For the text-containing cell, return its midpoint in [x, y] coordinate format. 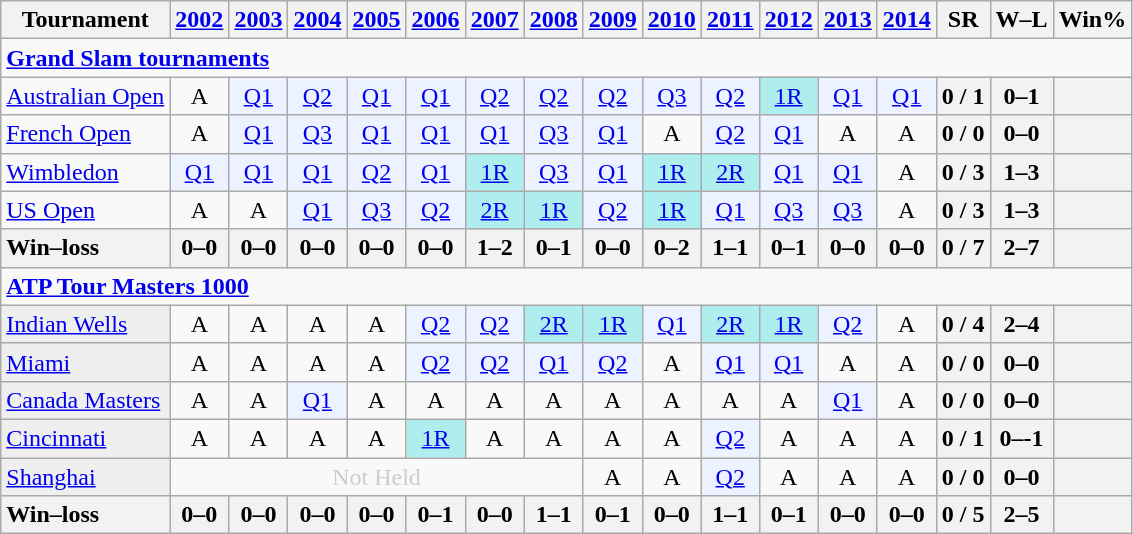
0–2 [672, 248]
Indian Wells [86, 324]
0 / 7 [963, 248]
Win% [1092, 20]
2–7 [1022, 248]
2004 [318, 20]
Cincinnati [86, 438]
2010 [672, 20]
2012 [788, 20]
0–-1 [1022, 438]
2011 [730, 20]
Tournament [86, 20]
2013 [848, 20]
Australian Open [86, 96]
2007 [494, 20]
2–5 [1022, 515]
French Open [86, 134]
US Open [86, 210]
Grand Slam tournaments [566, 58]
0 / 5 [963, 515]
ATP Tour Masters 1000 [566, 286]
2–4 [1022, 324]
2002 [200, 20]
2009 [612, 20]
Shanghai [86, 477]
SR [963, 20]
2014 [906, 20]
0 / 4 [963, 324]
Miami [86, 362]
W–L [1022, 20]
1–2 [494, 248]
2003 [258, 20]
2008 [554, 20]
2005 [376, 20]
2006 [436, 20]
Canada Masters [86, 400]
Wimbledon [86, 172]
Not Held [376, 477]
